Return the (x, y) coordinate for the center point of the cell that contains the specified text.  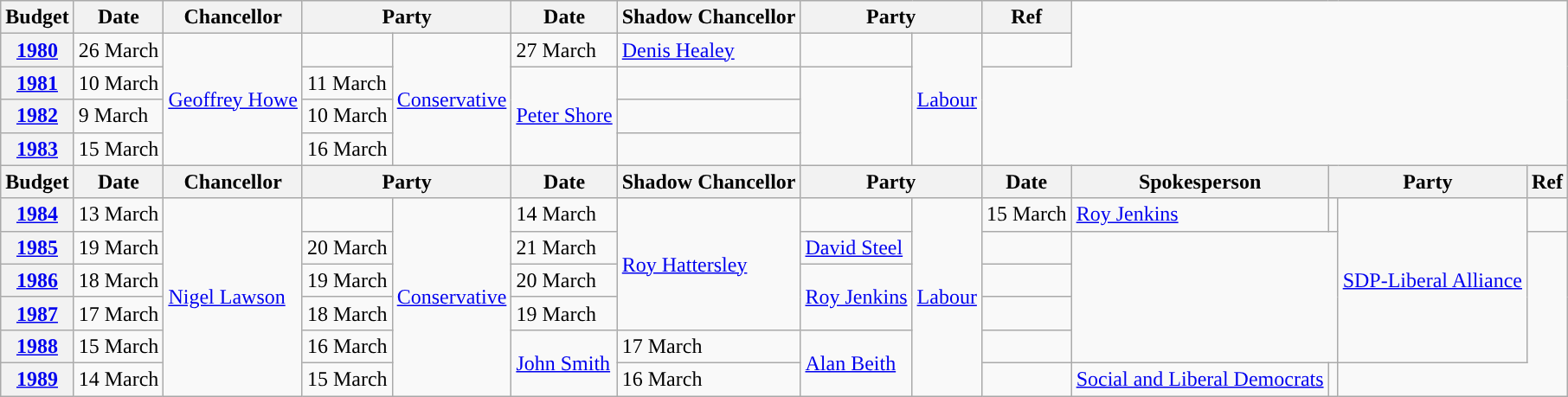
26 March (119, 50)
1987 (37, 313)
1986 (37, 280)
1980 (37, 50)
David Steel (857, 247)
Roy Hattersley (709, 264)
1989 (37, 379)
1988 (37, 346)
SDP-Liberal Alliance (1432, 280)
Alan Beith (857, 362)
1984 (37, 215)
1983 (37, 149)
Spokesperson (1199, 182)
John Smith (564, 362)
Nigel Lawson (234, 297)
Denis Healey (709, 50)
11 March (347, 83)
Geoffrey Howe (234, 99)
13 March (119, 215)
1985 (37, 247)
21 March (564, 247)
1981 (37, 83)
Peter Shore (564, 116)
Social and Liberal Democrats (1199, 379)
9 March (119, 116)
27 March (564, 50)
1982 (37, 116)
